Output the (x, y) coordinate of the center of the cell containing the given text.  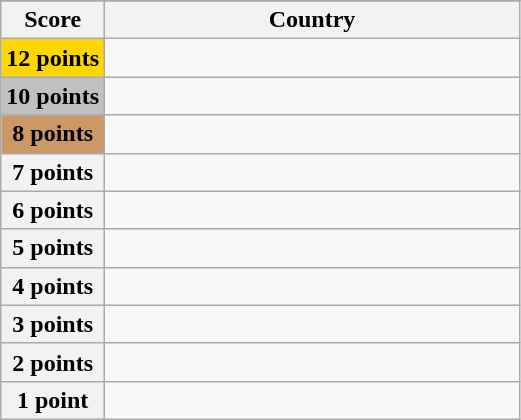
6 points (53, 210)
10 points (53, 96)
Score (53, 20)
4 points (53, 286)
12 points (53, 58)
1 point (53, 400)
2 points (53, 362)
5 points (53, 248)
8 points (53, 134)
Country (312, 20)
7 points (53, 172)
3 points (53, 324)
